Provide the [x, y] coordinate of the cell's center where the given text is located.  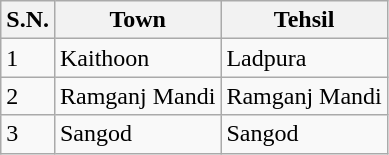
S.N. [28, 20]
Ladpura [304, 58]
2 [28, 96]
3 [28, 134]
Town [137, 20]
Tehsil [304, 20]
Kaithoon [137, 58]
1 [28, 58]
